Scan for the cell matching the given text and deliver its (X, Y) coordinate at center. 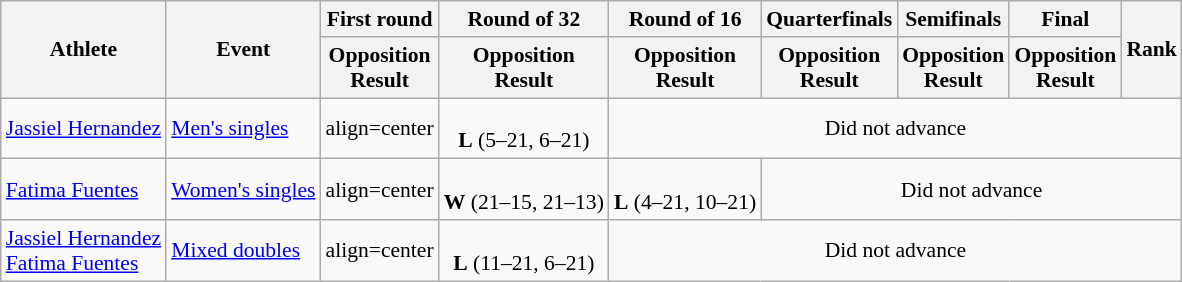
Semifinals (953, 19)
Athlete (84, 50)
L (5–21, 6–21) (524, 128)
Quarterfinals (829, 19)
Final (1065, 19)
Round of 16 (685, 19)
Mixed doubles (243, 250)
L (11–21, 6–21) (524, 250)
Fatima Fuentes (84, 190)
Men's singles (243, 128)
L (4–21, 10–21) (685, 190)
Rank (1152, 50)
W (21–15, 21–13) (524, 190)
First round (380, 19)
Women's singles (243, 190)
Jassiel Hernandez (84, 128)
Jassiel HernandezFatima Fuentes (84, 250)
Event (243, 50)
Round of 32 (524, 19)
